For the text-containing cell, return its midpoint in [x, y] coordinate format. 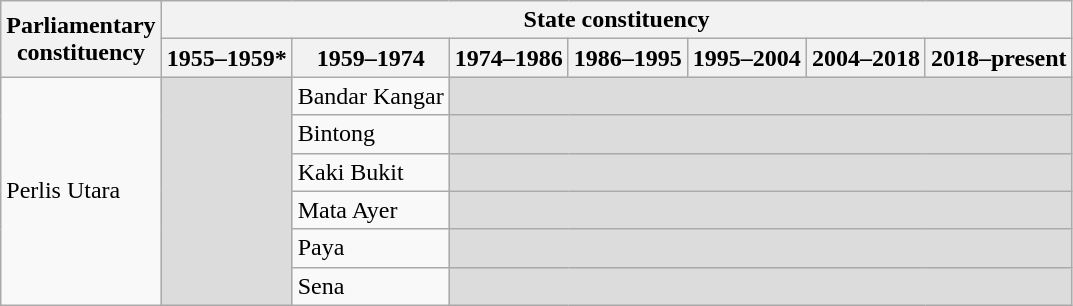
Mata Ayer [370, 210]
Bandar Kangar [370, 96]
Kaki Bukit [370, 172]
2018–present [998, 58]
State constituency [616, 20]
1955–1959* [226, 58]
1974–1986 [508, 58]
2004–2018 [866, 58]
1986–1995 [628, 58]
1995–2004 [746, 58]
Sena [370, 286]
Perlis Utara [81, 191]
Bintong [370, 134]
1959–1974 [370, 58]
Parliamentaryconstituency [81, 39]
Paya [370, 248]
